Extract the (x, y) coordinate from the center of the cell holding the provided text.  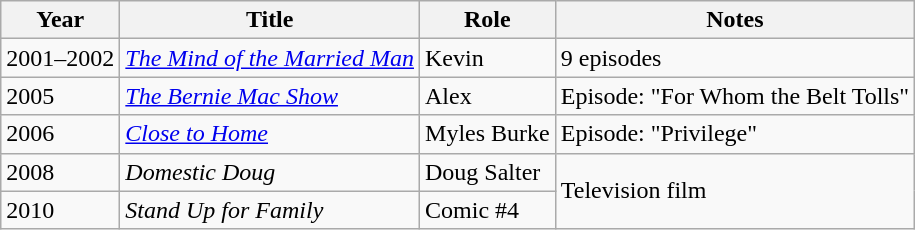
Alex (488, 96)
The Mind of the Married Man (270, 58)
Kevin (488, 58)
Role (488, 20)
Comic #4 (488, 210)
9 episodes (734, 58)
2001–2002 (60, 58)
Close to Home (270, 134)
The Bernie Mac Show (270, 96)
Domestic Doug (270, 172)
Title (270, 20)
Episode: "For Whom the Belt Tolls" (734, 96)
Notes (734, 20)
Myles Burke (488, 134)
Television film (734, 191)
2005 (60, 96)
Episode: "Privilege" (734, 134)
Stand Up for Family (270, 210)
Year (60, 20)
2010 (60, 210)
Doug Salter (488, 172)
2006 (60, 134)
2008 (60, 172)
